From the cell containing the given text, extract its center point as [X, Y] coordinate. 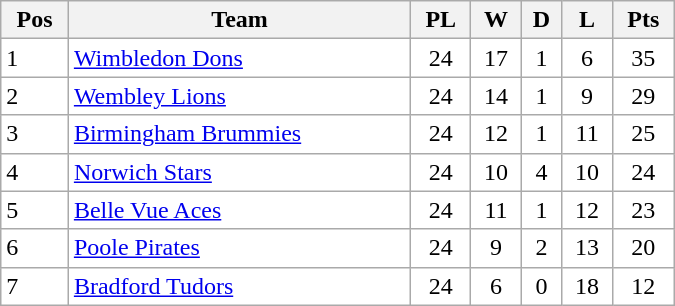
17 [496, 58]
W [496, 20]
25 [643, 134]
29 [643, 96]
35 [643, 58]
Birmingham Brummies [239, 134]
3 [35, 134]
5 [35, 210]
Pos [35, 20]
0 [542, 286]
Poole Pirates [239, 248]
Pts [643, 20]
Belle Vue Aces [239, 210]
23 [643, 210]
14 [496, 96]
Norwich Stars [239, 172]
D [542, 20]
20 [643, 248]
13 [587, 248]
L [587, 20]
Wimbledon Dons [239, 58]
7 [35, 286]
18 [587, 286]
Bradford Tudors [239, 286]
Wembley Lions [239, 96]
PL [441, 20]
Team [239, 20]
